Capture the cell that displays the provided text and extract its [x, y] central coordinate. 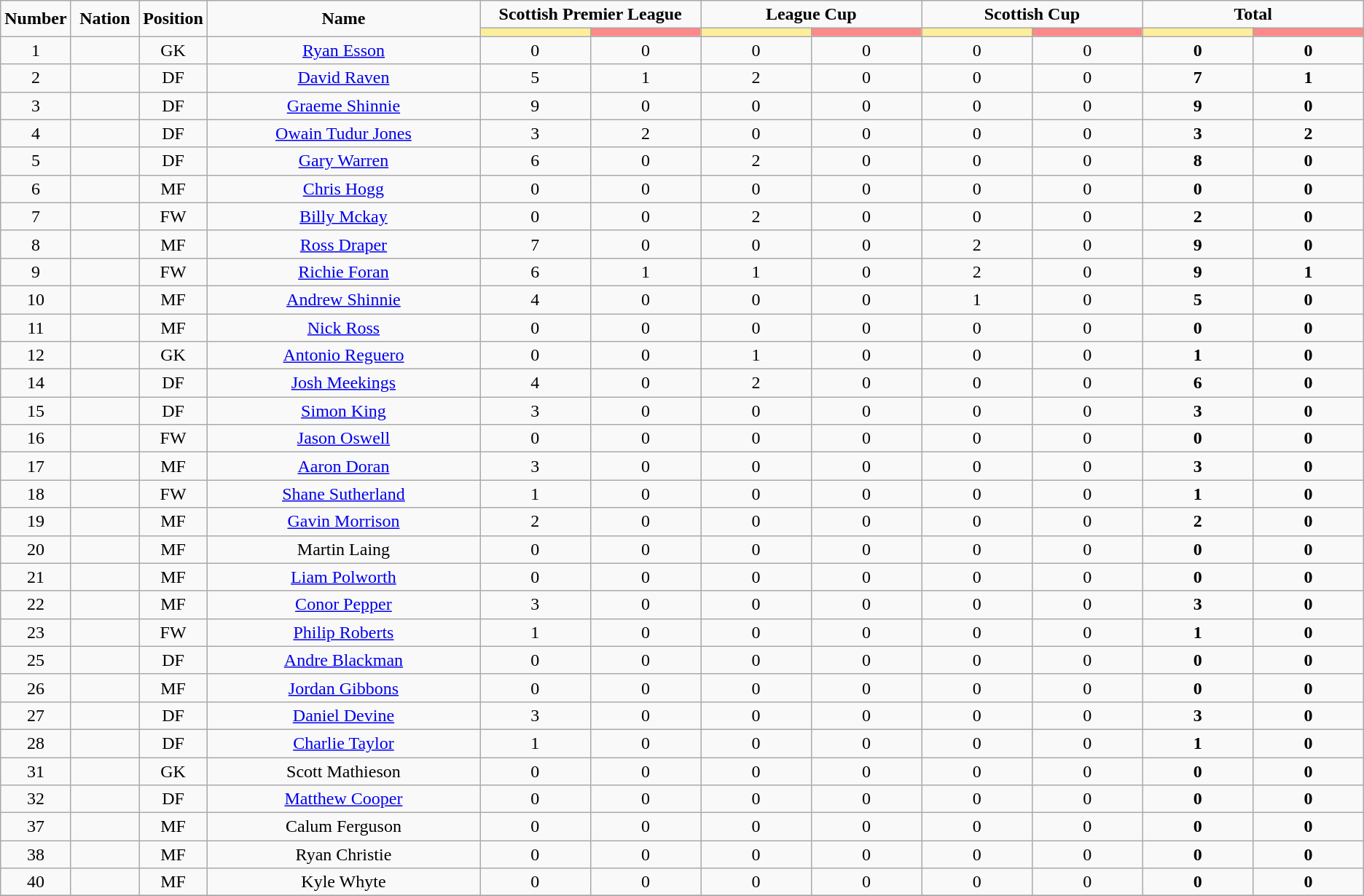
Ryan Christie [343, 854]
Name [343, 19]
Number [36, 19]
Shane Sutherland [343, 494]
Scott Mathieson [343, 771]
Scottish Cup [1032, 15]
Chris Hogg [343, 189]
Aaron Doran [343, 466]
Matthew Cooper [343, 799]
Philip Roberts [343, 632]
31 [36, 771]
12 [36, 355]
Gary Warren [343, 161]
Andrew Shinnie [343, 299]
16 [36, 439]
Position [173, 19]
Andre Blackman [343, 660]
Conor Pepper [343, 605]
17 [36, 466]
Richie Foran [343, 272]
20 [36, 549]
37 [36, 827]
Total [1253, 15]
Graeme Shinnie [343, 106]
Charlie Taylor [343, 743]
21 [36, 577]
40 [36, 882]
Simon King [343, 411]
Nation [105, 19]
David Raven [343, 78]
Kyle Whyte [343, 882]
10 [36, 299]
14 [36, 383]
23 [36, 632]
19 [36, 522]
Josh Meekings [343, 383]
Owain Tudur Jones [343, 133]
11 [36, 327]
18 [36, 494]
22 [36, 605]
Antonio Reguero [343, 355]
32 [36, 799]
Martin Laing [343, 549]
Billy Mckay [343, 216]
Calum Ferguson [343, 827]
Jason Oswell [343, 439]
26 [36, 688]
Daniel Devine [343, 715]
28 [36, 743]
Gavin Morrison [343, 522]
38 [36, 854]
Ross Draper [343, 244]
League Cup [812, 15]
Jordan Gibbons [343, 688]
15 [36, 411]
Nick Ross [343, 327]
Scottish Premier League [590, 15]
25 [36, 660]
Ryan Esson [343, 50]
Liam Polworth [343, 577]
27 [36, 715]
